Provide the (x, y) coordinate of the cell's center where the given text is located.  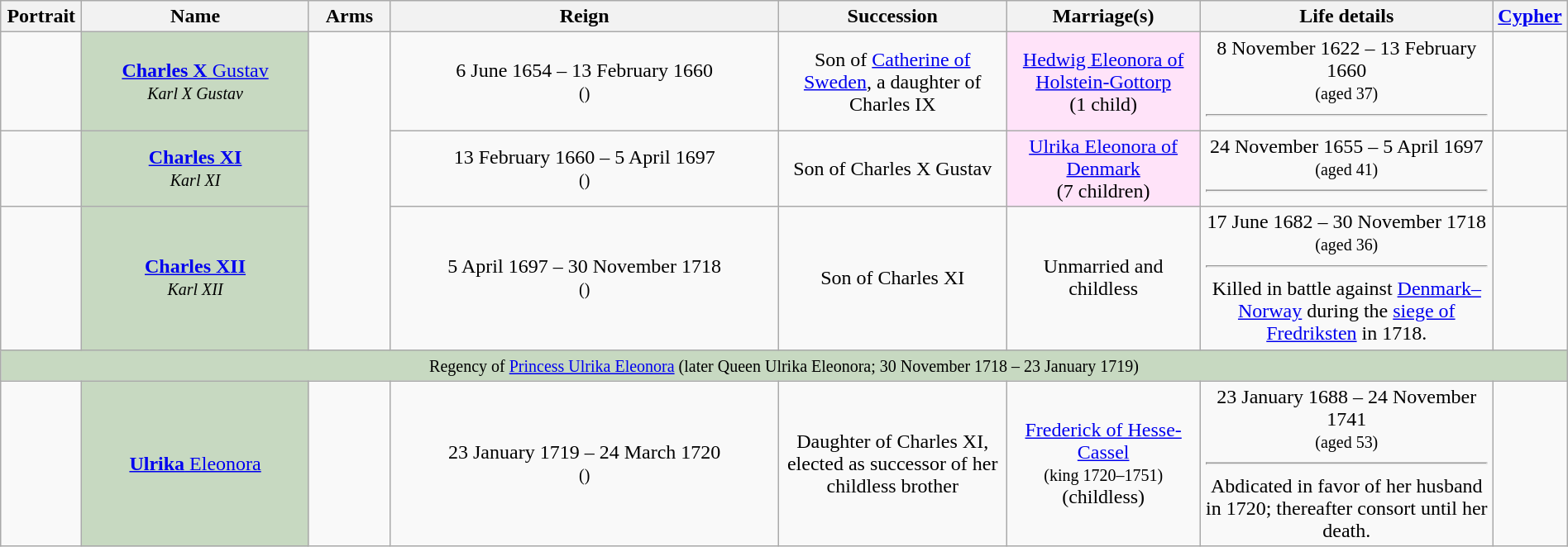
24 November 1655 – 5 April 1697(aged 41) (1346, 169)
23 January 1688 – 24 November 1741(aged 53)Abdicated in favor of her husband in 1720; thereafter consort until her death. (1346, 464)
6 June 1654 – 13 February 1660() (584, 81)
Son of Catherine of Sweden, a daughter of Charles IX (893, 81)
Name (195, 17)
8 November 1622 – 13 February 1660(aged 37) (1346, 81)
Marriage(s) (1103, 17)
Succession (893, 17)
17 June 1682 – 30 November 1718(aged 36)Killed in battle against Denmark–Norway during the siege of Fredriksten in 1718. (1346, 278)
Charles XIKarl XI (195, 169)
Ulrika Eleonora of Denmark(7 children) (1103, 169)
Ulrika Eleonora (195, 464)
Regency of Princess Ulrika Eleonora (later Queen Ulrika Eleonora; 30 November 1718 – 23 January 1719) (784, 365)
Cypher (1530, 17)
Hedwig Eleonora of Holstein-Gottorp(1 child) (1103, 81)
Daughter of Charles XI, elected as successor of her childless brother (893, 464)
Son of Charles XI (893, 278)
Son of Charles X Gustav (893, 169)
Reign (584, 17)
Unmarried and childless (1103, 278)
Life details (1346, 17)
5 April 1697 – 30 November 1718() (584, 278)
Portrait (41, 17)
Charles XIIKarl XII (195, 278)
23 January 1719 – 24 March 1720() (584, 464)
Charles X GustavKarl X Gustav (195, 81)
13 February 1660 – 5 April 1697() (584, 169)
Arms (349, 17)
Frederick of Hesse-Cassel(king 1720–1751)(childless) (1103, 464)
